Return (x, y) of the center of cell containing provided text 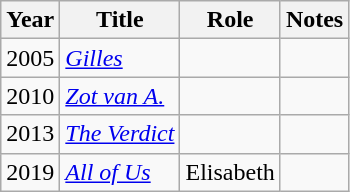
Title (120, 20)
Zot van A. (120, 96)
The Verdict (120, 134)
All of Us (120, 172)
Notes (314, 20)
Elisabeth (230, 172)
2019 (30, 172)
Gilles (120, 58)
Role (230, 20)
Year (30, 20)
2010 (30, 96)
2005 (30, 58)
2013 (30, 134)
